Locate the cell with the specified text and output its [X, Y] center coordinate. 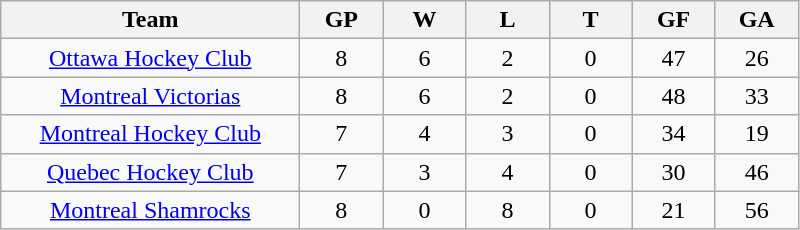
56 [756, 210]
W [424, 20]
GF [674, 20]
Montreal Victorias [150, 96]
Quebec Hockey Club [150, 172]
GP [342, 20]
Montreal Shamrocks [150, 210]
21 [674, 210]
Team [150, 20]
GA [756, 20]
Montreal Hockey Club [150, 134]
47 [674, 58]
34 [674, 134]
Ottawa Hockey Club [150, 58]
46 [756, 172]
30 [674, 172]
26 [756, 58]
L [508, 20]
48 [674, 96]
T [590, 20]
19 [756, 134]
33 [756, 96]
